Detect which cell encompasses the target text, then output its [x, y] center coordinate. 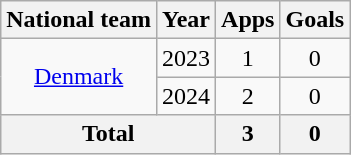
2024 [186, 96]
3 [248, 134]
Total [108, 134]
1 [248, 58]
Goals [315, 20]
2023 [186, 58]
2 [248, 96]
Year [186, 20]
Apps [248, 20]
National team [79, 20]
Denmark [79, 77]
